Return the [x, y] coordinate for the center point of the cell that contains the specified text.  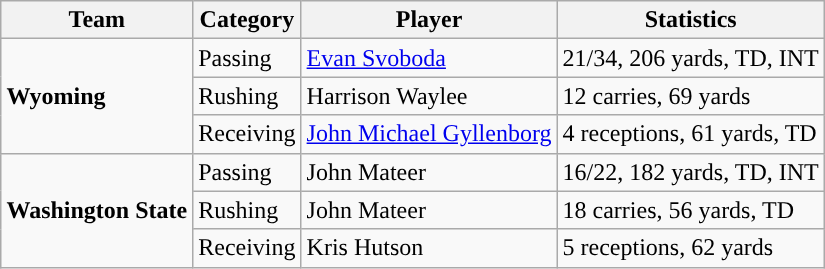
Kris Hutson [429, 248]
21/34, 206 yards, TD, INT [690, 58]
Statistics [690, 20]
Harrison Waylee [429, 96]
John Michael Gyllenborg [429, 134]
Category [247, 20]
4 receptions, 61 yards, TD [690, 134]
12 carries, 69 yards [690, 96]
Wyoming [97, 96]
Player [429, 20]
Team [97, 20]
18 carries, 56 yards, TD [690, 210]
Washington State [97, 210]
16/22, 182 yards, TD, INT [690, 172]
Evan Svoboda [429, 58]
5 receptions, 62 yards [690, 248]
